Return (X, Y) of the center of cell containing provided text 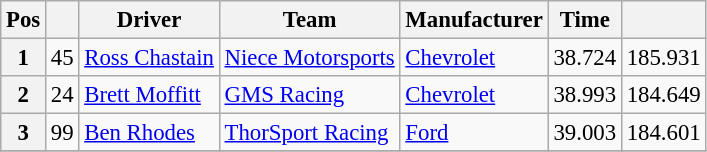
Pos (24, 20)
ThorSport Racing (310, 133)
99 (62, 133)
39.003 (584, 133)
38.724 (584, 58)
38.993 (584, 95)
184.601 (664, 133)
Team (310, 20)
Ford (474, 133)
185.931 (664, 58)
2 (24, 95)
3 (24, 133)
24 (62, 95)
1 (24, 58)
Brett Moffitt (149, 95)
Time (584, 20)
Ben Rhodes (149, 133)
Niece Motorsports (310, 58)
Driver (149, 20)
GMS Racing (310, 95)
45 (62, 58)
184.649 (664, 95)
Manufacturer (474, 20)
Ross Chastain (149, 58)
